Scan for the cell matching the given text and deliver its (x, y) coordinate at center. 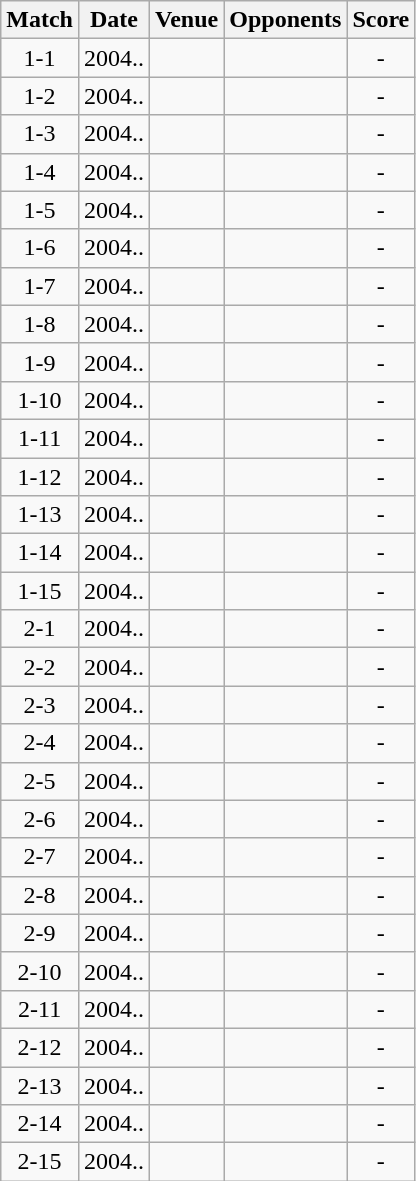
1-4 (40, 172)
1-9 (40, 362)
Opponents (286, 20)
1-12 (40, 477)
Venue (187, 20)
Score (381, 20)
1-3 (40, 134)
1-6 (40, 248)
2-10 (40, 971)
1-1 (40, 58)
1-8 (40, 324)
1-5 (40, 210)
2-14 (40, 1124)
2-11 (40, 1009)
2-12 (40, 1047)
2-1 (40, 629)
Match (40, 20)
1-11 (40, 438)
2-13 (40, 1085)
2-4 (40, 743)
2-3 (40, 705)
1-10 (40, 400)
2-9 (40, 933)
2-5 (40, 781)
1-2 (40, 96)
Date (114, 20)
2-7 (40, 857)
1-7 (40, 286)
1-14 (40, 553)
2-6 (40, 819)
2-2 (40, 667)
1-13 (40, 515)
2-8 (40, 895)
2-15 (40, 1162)
1-15 (40, 591)
